Search for the cell housing the specified text and yield its (x, y) center coordinate. 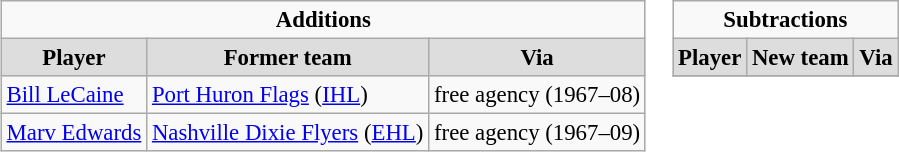
Bill LeCaine (74, 95)
free agency (1967–08) (538, 95)
Former team (288, 58)
Nashville Dixie Flyers (EHL) (288, 133)
Additions (323, 20)
Subtractions (786, 20)
free agency (1967–09) (538, 133)
Port Huron Flags (IHL) (288, 95)
New team (800, 58)
Marv Edwards (74, 133)
